From the cell containing the given text, extract its center point as (X, Y) coordinate. 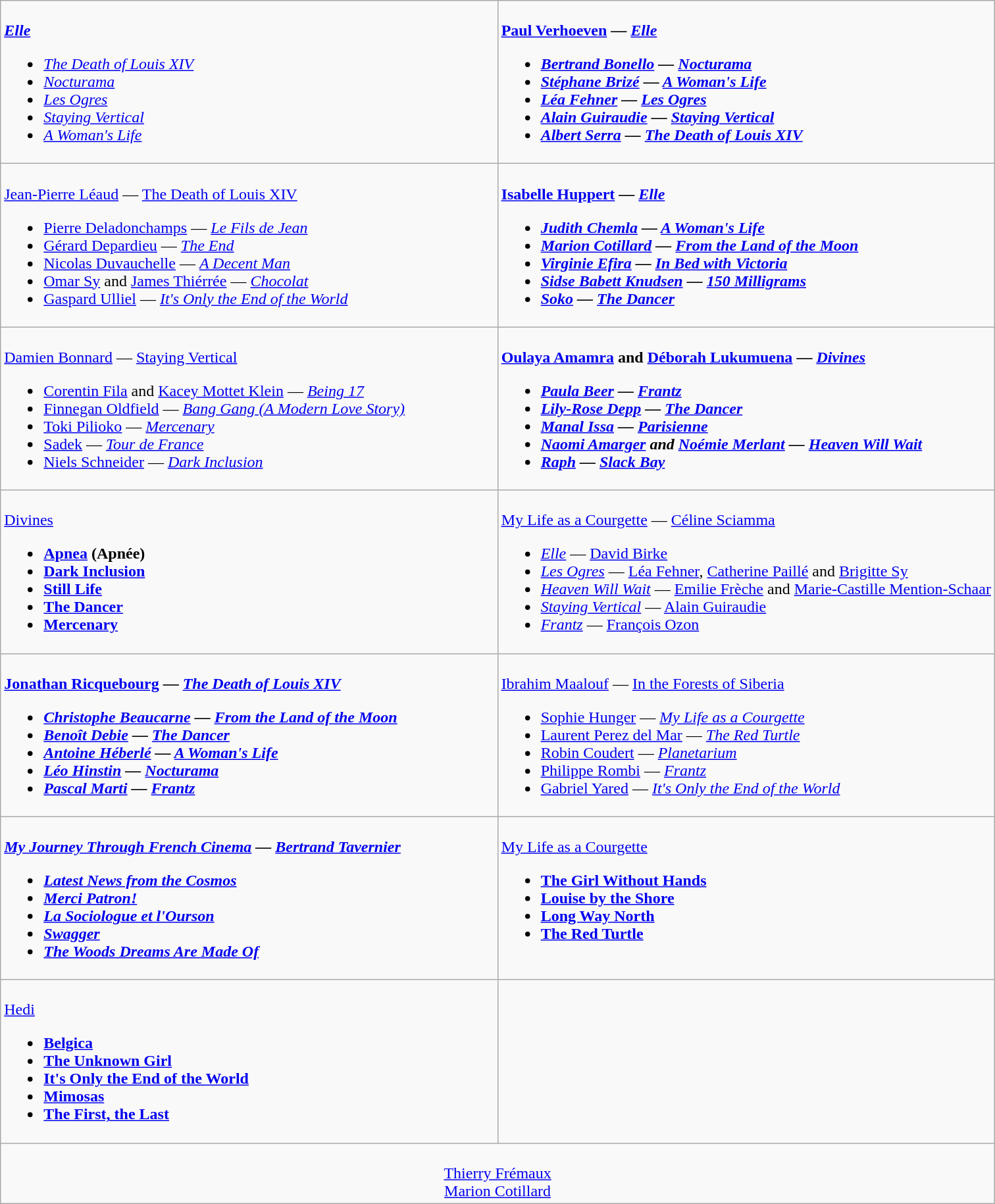
DivinesApnea (Apnée)Dark InclusionStill LifeThe DancerMercenary (249, 572)
HediBelgicaThe Unknown GirlIt's Only the End of the WorldMimosasThe First, the Last (249, 1061)
ElleThe Death of Louis XIVNocturamaLes OgresStaying VerticalA Woman's Life (249, 82)
Thierry FrémauxMarion Cotillard (497, 1173)
My Life as a CourgetteThe Girl Without HandsLouise by the ShoreLong Way NorthThe Red Turtle (746, 898)
